For the text-containing cell, return its midpoint in [X, Y] coordinate format. 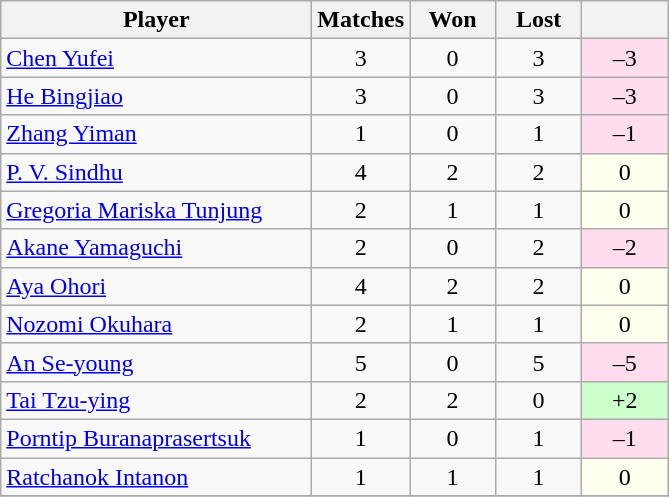
Tai Tzu-ying [156, 400]
Aya Ohori [156, 286]
Won [453, 20]
Nozomi Okuhara [156, 324]
Ratchanok Intanon [156, 477]
–2 [625, 248]
+2 [625, 400]
Matches [361, 20]
Player [156, 20]
P. V. Sindhu [156, 172]
–5 [625, 362]
Gregoria Mariska Tunjung [156, 210]
Porntip Buranaprasertsuk [156, 438]
Akane Yamaguchi [156, 248]
Zhang Yiman [156, 134]
An Se-young [156, 362]
Chen Yufei [156, 58]
He Bingjiao [156, 96]
Lost [539, 20]
